Extract the (X, Y) coordinate from the center of the cell holding the provided text.  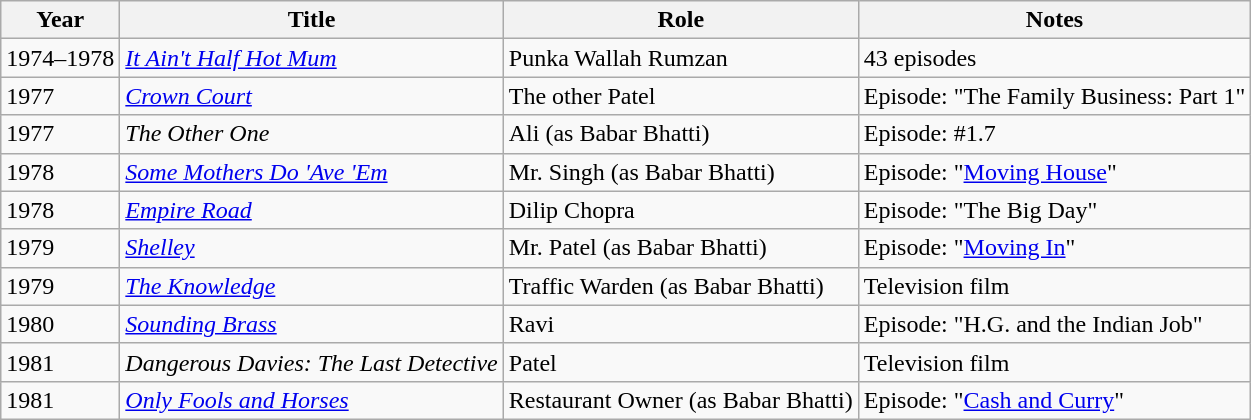
Ravi (680, 324)
Episode: "Moving In" (1054, 248)
Ali (as Babar Bhatti) (680, 134)
Traffic Warden (as Babar Bhatti) (680, 286)
1980 (60, 324)
Empire Road (312, 210)
1974–1978 (60, 58)
Episode: "Cash and Curry" (1054, 400)
Mr. Singh (as Babar Bhatti) (680, 172)
Restaurant Owner (as Babar Bhatti) (680, 400)
The Other One (312, 134)
It Ain't Half Hot Mum (312, 58)
The other Patel (680, 96)
Episode: "The Family Business: Part 1" (1054, 96)
Episode: "H.G. and the Indian Job" (1054, 324)
Year (60, 20)
Shelley (312, 248)
Dangerous Davies: The Last Detective (312, 362)
Some Mothers Do 'Ave 'Em (312, 172)
Episode: "The Big Day" (1054, 210)
Episode: #1.7 (1054, 134)
43 episodes (1054, 58)
Episode: "Moving House" (1054, 172)
Title (312, 20)
Dilip Chopra (680, 210)
Role (680, 20)
Patel (680, 362)
Notes (1054, 20)
Sounding Brass (312, 324)
Punka Wallah Rumzan (680, 58)
Only Fools and Horses (312, 400)
Crown Court (312, 96)
Mr. Patel (as Babar Bhatti) (680, 248)
The Knowledge (312, 286)
